For the text-containing cell, return its midpoint in (X, Y) coordinate format. 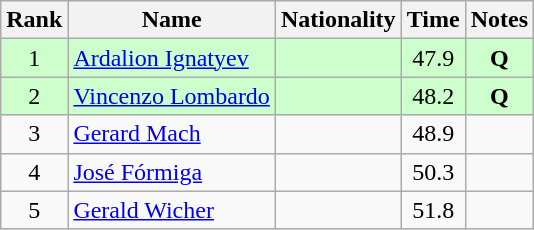
Nationality (338, 20)
47.9 (433, 58)
Gerald Wicher (172, 210)
3 (34, 134)
4 (34, 172)
50.3 (433, 172)
48.9 (433, 134)
51.8 (433, 210)
Vincenzo Lombardo (172, 96)
Ardalion Ignatyev (172, 58)
5 (34, 210)
Time (433, 20)
48.2 (433, 96)
Rank (34, 20)
1 (34, 58)
Name (172, 20)
Notes (499, 20)
José Fórmiga (172, 172)
Gerard Mach (172, 134)
2 (34, 96)
